Identify which cell holds the provided text, then report its [X, Y] central coordinate. 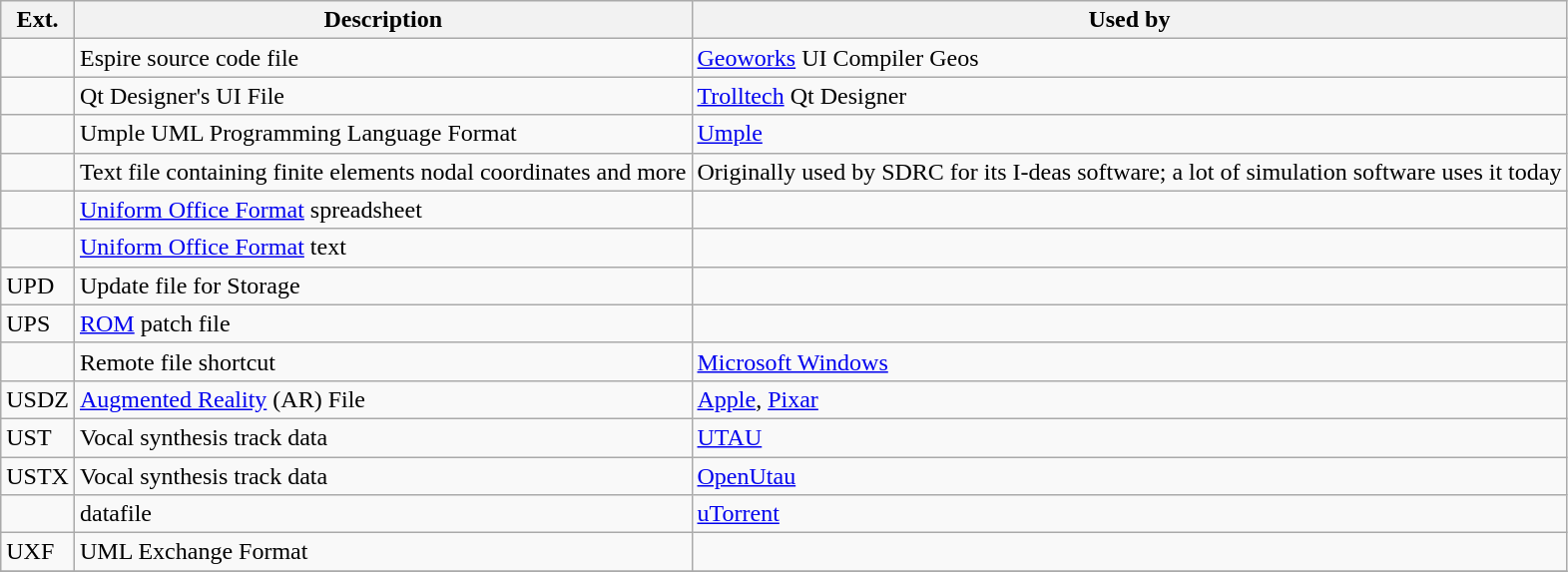
Qt Designer's UI File [383, 96]
Text file containing finite elements nodal coordinates and more [383, 172]
Espire source code file [383, 58]
Microsoft Windows [1130, 361]
Remote file shortcut [383, 361]
Umple UML Programming Language Format [383, 134]
Used by [1130, 20]
UML Exchange Format [383, 552]
Originally used by SDRC for its I-deas software; a lot of simulation software uses it today [1130, 172]
Apple, Pixar [1130, 399]
Uniform Office Format text [383, 248]
USDZ [38, 399]
ROM patch file [383, 323]
uTorrent [1130, 514]
UST [38, 437]
Update file for Storage [383, 286]
Uniform Office Format spreadsheet [383, 210]
UTAU [1130, 437]
datafile [383, 514]
OpenUtau [1130, 476]
Geoworks UI Compiler Geos [1130, 58]
Augmented Reality (AR) File [383, 399]
Description [383, 20]
Umple [1130, 134]
Ext. [38, 20]
UXF [38, 552]
USTX [38, 476]
Trolltech Qt Designer [1130, 96]
UPD [38, 286]
UPS [38, 323]
